Search for the cell housing the specified text and yield its (X, Y) center coordinate. 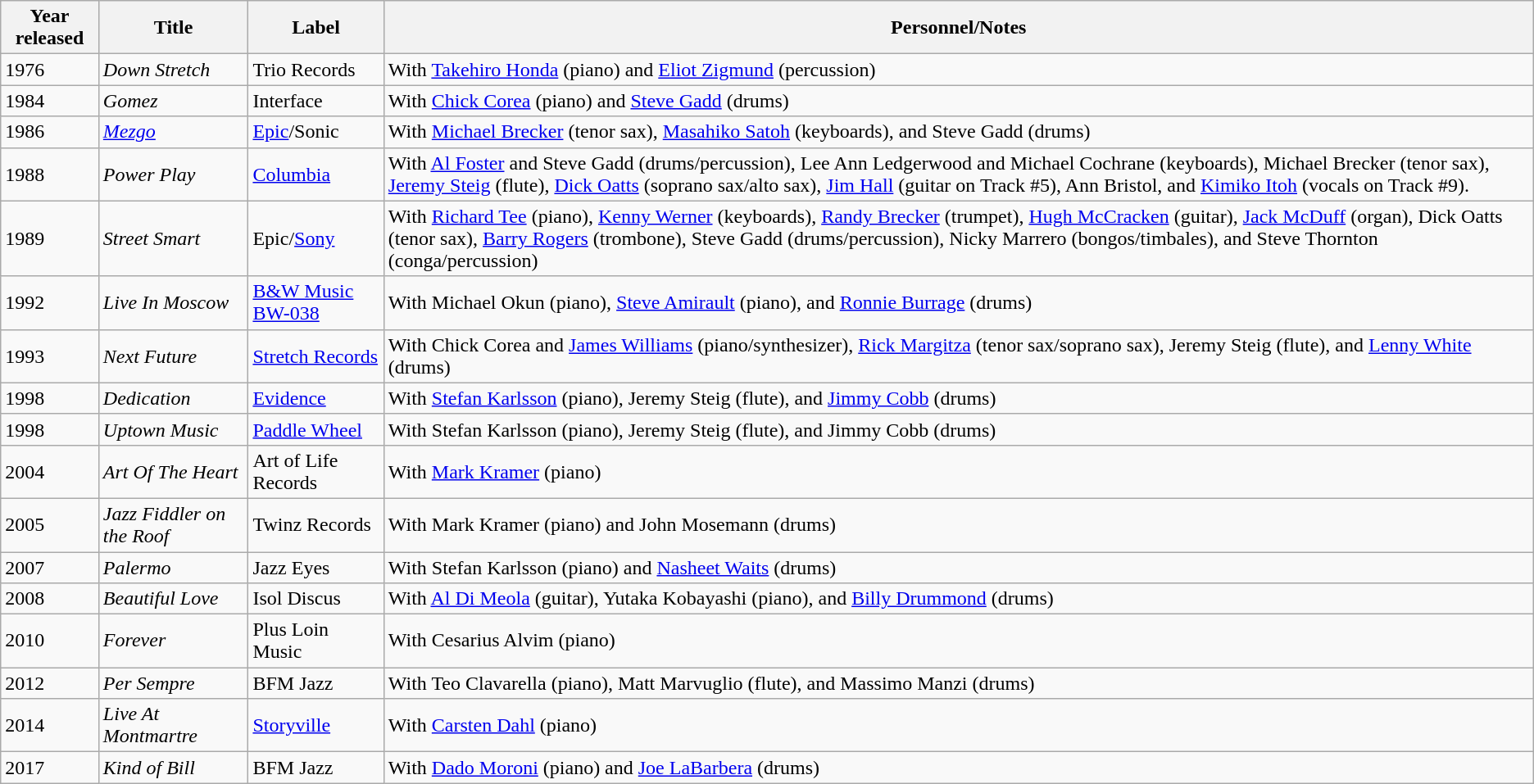
Columbia (316, 174)
Evidence (316, 398)
With Dado Moroni (piano) and Joe LaBarbera (drums) (959, 768)
1986 (50, 132)
With Michael Okun (piano), Steve Amirault (piano), and Ronnie Burrage (drums) (959, 303)
Paddle Wheel (316, 429)
Art of Life Records (316, 472)
2004 (50, 472)
With Mark Kramer (piano) (959, 472)
Art Of The Heart (174, 472)
2010 (50, 641)
Gomez (174, 101)
2007 (50, 568)
With Cesarius Alvim (piano) (959, 641)
Twinz Records (316, 524)
1988 (50, 174)
1992 (50, 303)
Epic/Sonic (316, 132)
With Al Di Meola (guitar), Yutaka Kobayashi (piano), and Billy Drummond (drums) (959, 599)
1989 (50, 238)
Year released (50, 28)
1976 (50, 70)
Title (174, 28)
2017 (50, 768)
Kind of Bill (174, 768)
With Stefan Karlsson (piano) and Nasheet Waits (drums) (959, 568)
Epic/Sony (316, 238)
1993 (50, 356)
With Takehiro Honda (piano) and Eliot Zigmund (percussion) (959, 70)
Dedication (174, 398)
Palermo (174, 568)
2014 (50, 726)
Live In Moscow (174, 303)
Street Smart (174, 238)
With Carsten Dahl (piano) (959, 726)
Trio Records (316, 70)
Jazz Fiddler on the Roof (174, 524)
Label (316, 28)
Per Sempre (174, 683)
Power Play (174, 174)
With Chick Corea (piano) and Steve Gadd (drums) (959, 101)
2012 (50, 683)
With Chick Corea and James Williams (piano/synthesizer), Rick Margitza (tenor sax/soprano sax), Jeremy Steig (flute), and Lenny White (drums) (959, 356)
Down Stretch (174, 70)
Uptown Music (174, 429)
Forever (174, 641)
2008 (50, 599)
Live At Montmartre (174, 726)
Isol Discus (316, 599)
Beautiful Love (174, 599)
B&W Music BW-038 (316, 303)
Storyville (316, 726)
2005 (50, 524)
With Teo Clavarella (piano), Matt Marvuglio (flute), and Massimo Manzi (drums) (959, 683)
Mezgo (174, 132)
Jazz Eyes (316, 568)
Stretch Records (316, 356)
Next Future (174, 356)
With Mark Kramer (piano) and John Mosemann (drums) (959, 524)
Interface (316, 101)
Plus Loin Music (316, 641)
With Michael Brecker (tenor sax), Masahiko Satoh (keyboards), and Steve Gadd (drums) (959, 132)
Personnel/Notes (959, 28)
1984 (50, 101)
